Detect which cell encompasses the target text, then output its (x, y) center coordinate. 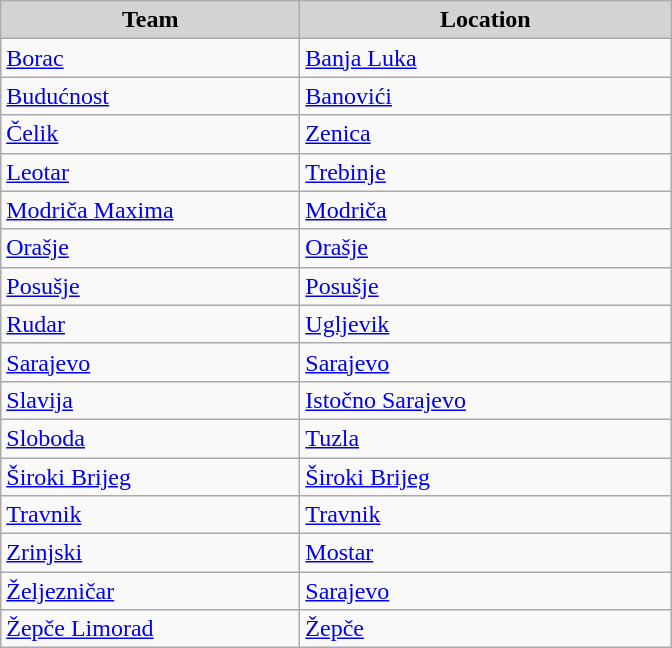
Modriča Maxima (150, 210)
Trebinje (486, 172)
Istočno Sarajevo (486, 400)
Leotar (150, 172)
Sloboda (150, 438)
Location (486, 20)
Borac (150, 58)
Slavija (150, 400)
Željezničar (150, 591)
Banovići (486, 96)
Ugljevik (486, 324)
Zrinjski (150, 553)
Žepče (486, 629)
Žepče Limorad (150, 629)
Budućnost (150, 96)
Mostar (486, 553)
Modriča (486, 210)
Tuzla (486, 438)
Čelik (150, 134)
Zenica (486, 134)
Banja Luka (486, 58)
Team (150, 20)
Rudar (150, 324)
